Locate the cell with the specified text and output its (X, Y) center coordinate. 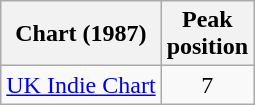
7 (207, 85)
Peakposition (207, 34)
Chart (1987) (81, 34)
UK Indie Chart (81, 85)
